Identify which cell holds the provided text, then report its (x, y) central coordinate. 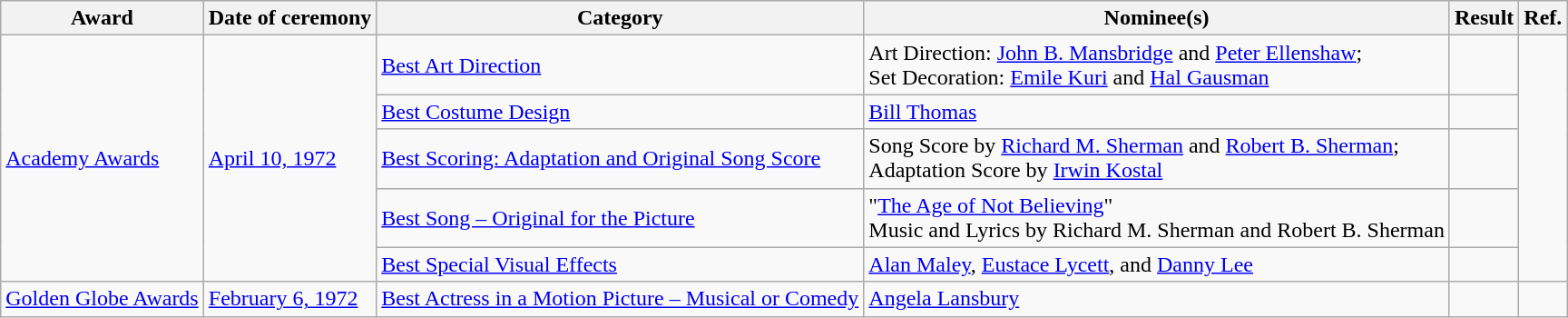
Art Direction: John B. Mansbridge and Peter Ellenshaw; Set Decoration: Emile Kuri and Hal Gausman (1157, 65)
Best Special Visual Effects (621, 264)
Best Scoring: Adaptation and Original Song Score (621, 158)
Result (1484, 18)
Ref. (1543, 18)
Golden Globe Awards (103, 299)
February 6, 1972 (290, 299)
Angela Lansbury (1157, 299)
Bill Thomas (1157, 112)
April 10, 1972 (290, 158)
Date of ceremony (290, 18)
Award (103, 18)
Best Art Direction (621, 65)
Category (621, 18)
Academy Awards (103, 158)
Best Song – Original for the Picture (621, 218)
Best Costume Design (621, 112)
Best Actress in a Motion Picture – Musical or Comedy (621, 299)
Alan Maley, Eustace Lycett, and Danny Lee (1157, 264)
Nominee(s) (1157, 18)
"The Age of Not Believing" Music and Lyrics by Richard M. Sherman and Robert B. Sherman (1157, 218)
Song Score by Richard M. Sherman and Robert B. Sherman; Adaptation Score by Irwin Kostal (1157, 158)
